For the text-containing cell, return its midpoint in (x, y) coordinate format. 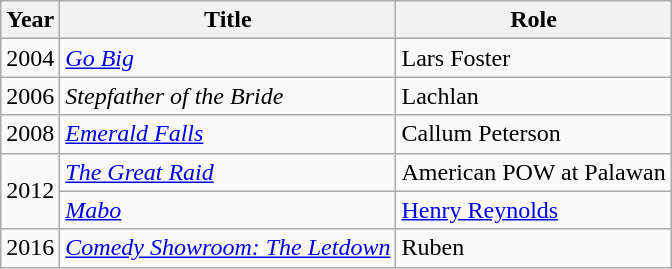
Callum Peterson (534, 134)
Go Big (228, 58)
American POW at Palawan (534, 172)
2006 (30, 96)
2016 (30, 248)
Title (228, 20)
2004 (30, 58)
Role (534, 20)
2008 (30, 134)
Mabo (228, 210)
2012 (30, 191)
Ruben (534, 248)
Stepfather of the Bride (228, 96)
Henry Reynolds (534, 210)
Year (30, 20)
Comedy Showroom: The Letdown (228, 248)
Lachlan (534, 96)
Emerald Falls (228, 134)
Lars Foster (534, 58)
The Great Raid (228, 172)
